Identify which cell holds the provided text, then report its (x, y) central coordinate. 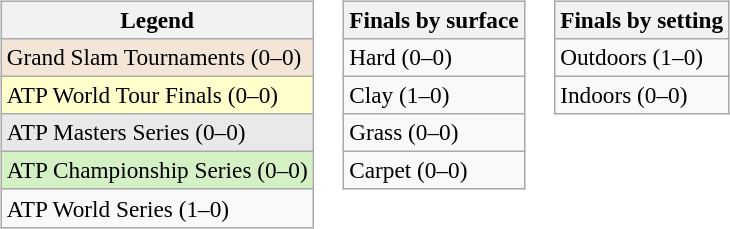
Hard (0–0) (434, 57)
Legend (157, 20)
Finals by surface (434, 20)
Grass (0–0) (434, 133)
ATP World Tour Finals (0–0) (157, 95)
Grand Slam Tournaments (0–0) (157, 57)
ATP World Series (1–0) (157, 208)
Indoors (0–0) (642, 95)
Carpet (0–0) (434, 171)
ATP Championship Series (0–0) (157, 171)
ATP Masters Series (0–0) (157, 133)
Finals by setting (642, 20)
Clay (1–0) (434, 95)
Outdoors (1–0) (642, 57)
